Find where the given text appears and provide that cell's center as [x, y] coordinate. 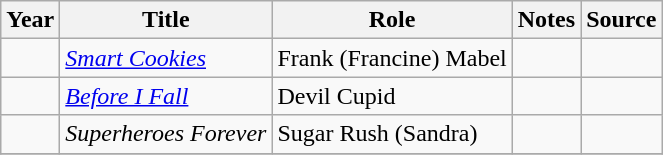
Smart Cookies [166, 58]
Superheroes Forever [166, 134]
Notes [546, 20]
Title [166, 20]
Sugar Rush (Sandra) [392, 134]
Role [392, 20]
Frank (Francine) Mabel [392, 58]
Year [30, 20]
Devil Cupid [392, 96]
Before I Fall [166, 96]
Source [622, 20]
